Extract the (X, Y) coordinate from the center of the cell holding the provided text.  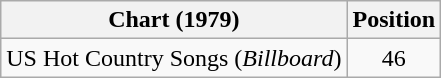
46 (394, 58)
US Hot Country Songs (Billboard) (174, 58)
Position (394, 20)
Chart (1979) (174, 20)
